Output the (X, Y) coordinate of the center of the cell containing the given text.  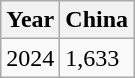
Year (30, 20)
1,633 (97, 58)
China (97, 20)
2024 (30, 58)
